Locate the cell with the specified text and output its [X, Y] center coordinate. 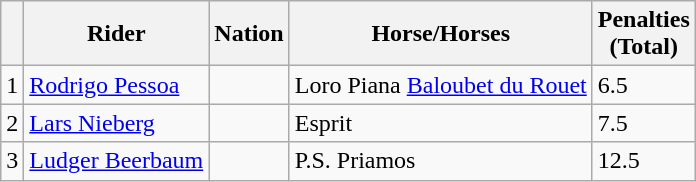
7.5 [644, 123]
Lars Nieberg [116, 123]
Rider [116, 34]
Ludger Beerbaum [116, 161]
3 [12, 161]
1 [12, 85]
Nation [249, 34]
Esprit [440, 123]
Horse/Horses [440, 34]
12.5 [644, 161]
Penalties(Total) [644, 34]
2 [12, 123]
Loro Piana Baloubet du Rouet [440, 85]
P.S. Priamos [440, 161]
6.5 [644, 85]
Rodrigo Pessoa [116, 85]
